Provide the (X, Y) coordinate of the cell's center where the given text is located.  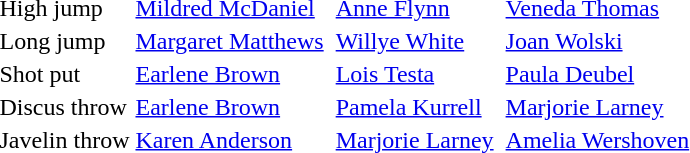
Pamela Kurrell (414, 107)
Margaret Matthews (230, 41)
Lois Testa (414, 74)
Willye White (414, 41)
